Search for the cell housing the specified text and yield its (x, y) center coordinate. 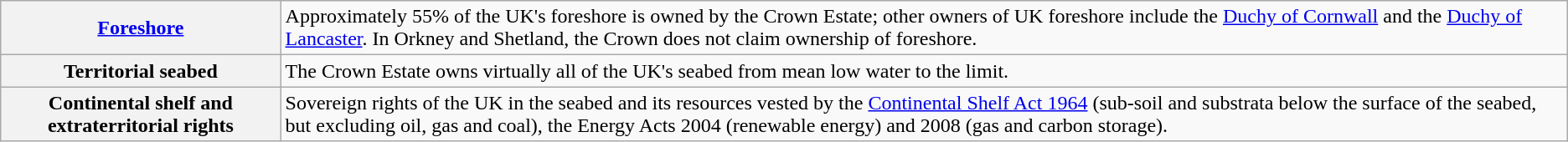
The Crown Estate owns virtually all of the UK's seabed from mean low water to the limit. (924, 71)
Foreshore (141, 28)
Territorial seabed (141, 71)
Continental shelf and extraterritorial rights (141, 114)
